Return (X, Y) of the center of cell containing provided text 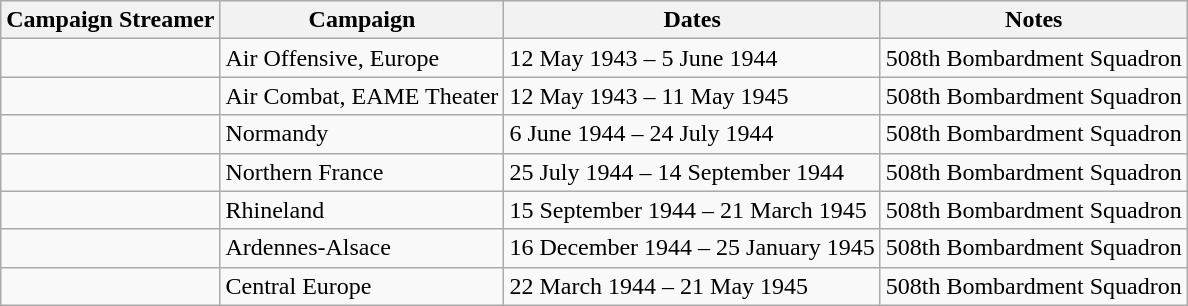
Central Europe (362, 286)
6 June 1944 – 24 July 1944 (692, 134)
Campaign Streamer (110, 20)
Notes (1034, 20)
Normandy (362, 134)
Air Combat, EAME Theater (362, 96)
Rhineland (362, 210)
Campaign (362, 20)
Northern France (362, 172)
Dates (692, 20)
Ardennes-Alsace (362, 248)
25 July 1944 – 14 September 1944 (692, 172)
16 December 1944 – 25 January 1945 (692, 248)
15 September 1944 – 21 March 1945 (692, 210)
12 May 1943 – 11 May 1945 (692, 96)
12 May 1943 – 5 June 1944 (692, 58)
Air Offensive, Europe (362, 58)
22 March 1944 – 21 May 1945 (692, 286)
